Identify which cell holds the provided text, then report its (x, y) central coordinate. 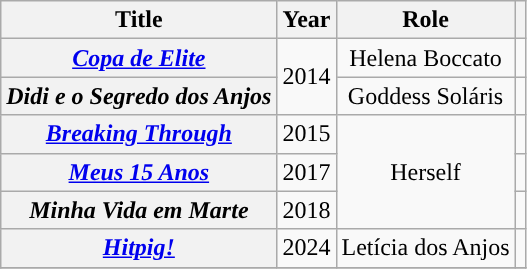
Meus 15 Anos (139, 172)
Goddess Soláris (426, 96)
Hitpig! (139, 248)
2018 (306, 210)
Breaking Through (139, 134)
Role (426, 20)
Title (139, 20)
Helena Boccato (426, 58)
2017 (306, 172)
2024 (306, 248)
Herself (426, 172)
Year (306, 20)
2014 (306, 77)
2015 (306, 134)
Copa de Elite (139, 58)
Didi e o Segredo dos Anjos (139, 96)
Minha Vida em Marte (139, 210)
Letícia dos Anjos (426, 248)
